Provide the (X, Y) coordinate of the cell's center where the given text is located.  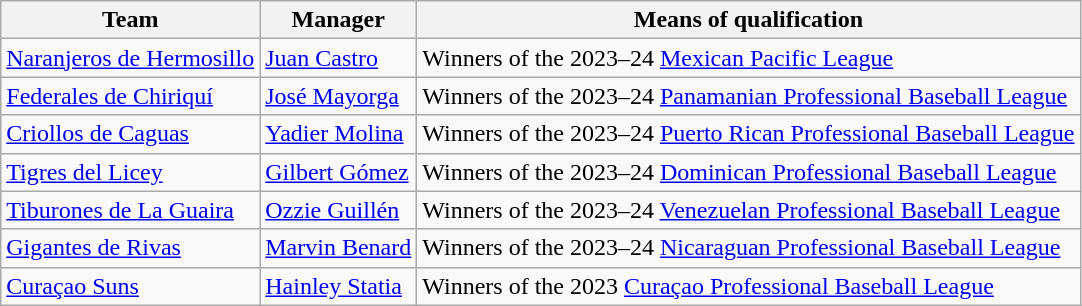
Naranjeros de Hermosillo (130, 58)
Ozzie Guillén (338, 210)
Marvin Benard (338, 248)
Gigantes de Rivas (130, 248)
Winners of the 2023 Curaçao Professional Baseball League (748, 286)
Winners of the 2023–24 Nicaraguan Professional Baseball League (748, 248)
Means of qualification (748, 20)
Manager (338, 20)
Team (130, 20)
Winners of the 2023–24 Panamanian Professional Baseball League (748, 96)
Curaçao Suns (130, 286)
Tiburones de La Guaira (130, 210)
Tigres del Licey (130, 172)
Federales de Chiriquí (130, 96)
Gilbert Gómez (338, 172)
Criollos de Caguas (130, 134)
Winners of the 2023–24 Mexican Pacific League (748, 58)
Juan Castro (338, 58)
Hainley Statia (338, 286)
José Mayorga (338, 96)
Winners of the 2023–24 Venezuelan Professional Baseball League (748, 210)
Yadier Molina (338, 134)
Winners of the 2023–24 Dominican Professional Baseball League (748, 172)
Winners of the 2023–24 Puerto Rican Professional Baseball League (748, 134)
